Extract the [X, Y] coordinate from the center of the cell holding the provided text.  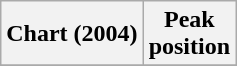
Peakposition [189, 34]
Chart (2004) [72, 34]
